From the cell containing the given text, extract its center point as [X, Y] coordinate. 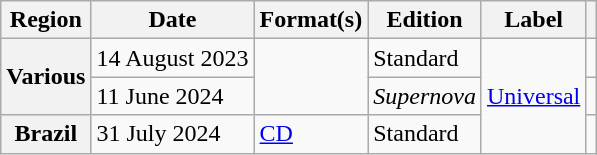
Brazil [46, 134]
Edition [425, 20]
CD [311, 134]
14 August 2023 [172, 58]
Date [172, 20]
Universal [533, 96]
31 July 2024 [172, 134]
Format(s) [311, 20]
11 June 2024 [172, 96]
Label [533, 20]
Various [46, 77]
Supernova [425, 96]
Region [46, 20]
